Determine the (x, y) coordinate at the center of the cell enclosing the given text.  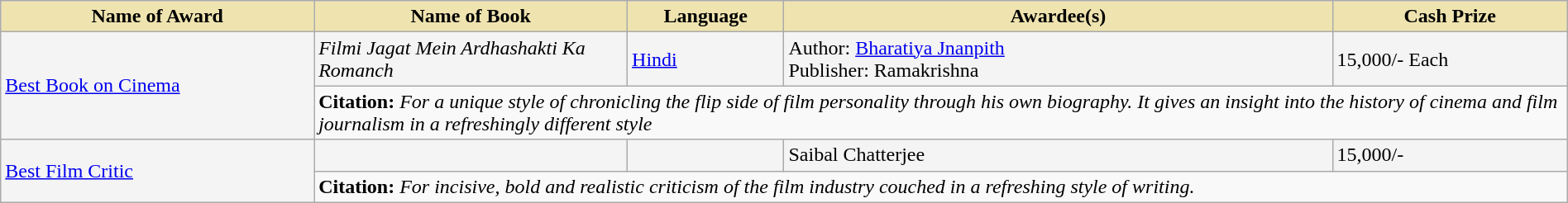
Cash Prize (1450, 17)
Citation: For incisive, bold and realistic criticism of the film industry couched in a refreshing style of writing. (941, 186)
Filmi Jagat Mein Ardhashakti Ka Romanch (471, 59)
Best Book on Cinema (157, 86)
15,000/- (1450, 155)
Awardee(s) (1059, 17)
Best Film Critic (157, 171)
15,000/- Each (1450, 59)
Hindi (706, 59)
Name of Book (471, 17)
Language (706, 17)
Name of Award (157, 17)
Saibal Chatterjee (1059, 155)
Author: Bharatiya JnanpithPublisher: Ramakrishna (1059, 59)
